Output the (X, Y) coordinate of the center of the cell containing the given text.  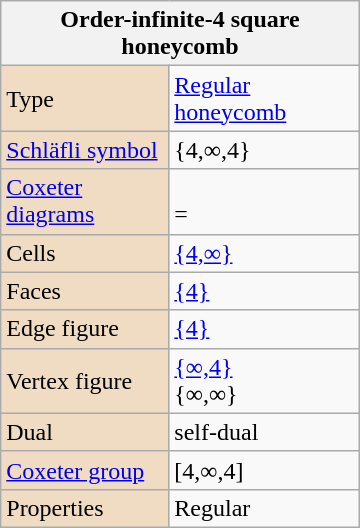
Type (85, 98)
{4,∞} (264, 253)
{4,∞,4} (264, 150)
Regular honeycomb (264, 98)
[4,∞,4] (264, 470)
self-dual (264, 432)
Vertex figure (85, 380)
Regular (264, 508)
Edge figure (85, 329)
Dual (85, 432)
Order-infinite-4 square honeycomb (180, 34)
Schläfli symbol (85, 150)
Properties (85, 508)
Coxeter diagrams (85, 202)
= (264, 202)
Cells (85, 253)
{∞,4}{∞,∞} (264, 380)
Coxeter group (85, 470)
Faces (85, 291)
